Extract the [x, y] coordinate from the center of the cell holding the provided text.  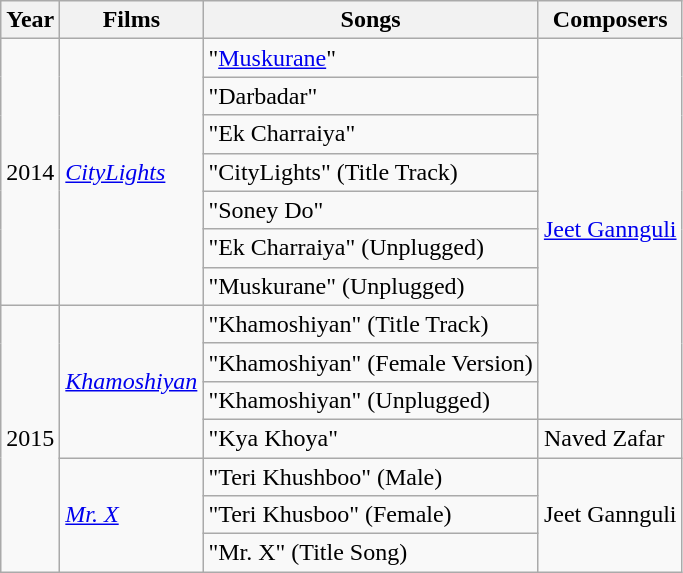
"Muskurane" (Unplugged) [370, 286]
2015 [30, 438]
"Muskurane" [370, 58]
"Ek Charraiya" (Unplugged) [370, 248]
CityLights [132, 172]
"Khamoshiyan" (Female Version) [370, 362]
Khamoshiyan [132, 381]
Films [132, 20]
"Khamoshiyan" (Unplugged) [370, 400]
Year [30, 20]
"Khamoshiyan" (Title Track) [370, 324]
"CityLights" (Title Track) [370, 172]
"Teri Khushboo" (Male) [370, 477]
"Darbadar" [370, 96]
"Ek Charraiya" [370, 134]
"Mr. X" (Title Song) [370, 553]
Naved Zafar [610, 438]
Songs [370, 20]
"Teri Khusboo" (Female) [370, 515]
Composers [610, 20]
2014 [30, 172]
Mr. X [132, 515]
"Soney Do" [370, 210]
"Kya Khoya" [370, 438]
